From the cell containing the given text, extract its center point as (X, Y) coordinate. 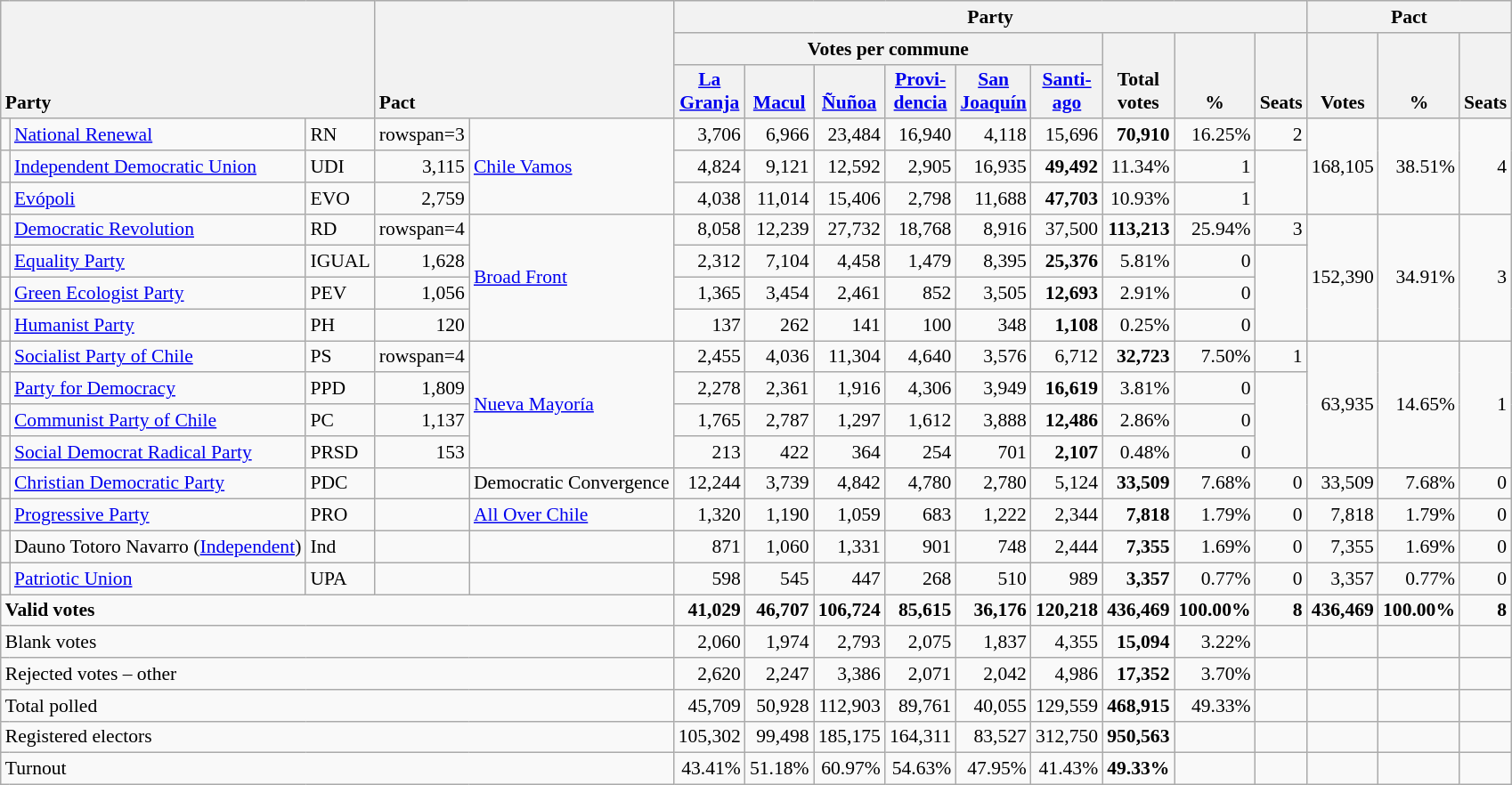
Democratic Revolution (159, 230)
36,176 (994, 611)
2,905 (921, 166)
11,688 (994, 198)
Turnout (337, 769)
Communist Party of Chile (159, 420)
25.94% (1215, 230)
6,966 (780, 135)
Total polled (337, 706)
1,837 (994, 643)
11.34% (1138, 166)
PDC (340, 483)
2,798 (921, 198)
1,331 (849, 547)
12,244 (710, 483)
8,916 (994, 230)
Dauno Totoro Navarro (Independent) (159, 547)
IGUAL (340, 262)
2,759 (422, 198)
4,842 (849, 483)
4,306 (921, 389)
268 (921, 579)
120,218 (1067, 611)
Blank votes (337, 643)
422 (780, 452)
0.25% (1138, 325)
12,239 (780, 230)
2,455 (710, 357)
EVO (340, 198)
Christian Democratic Party (159, 483)
510 (994, 579)
41,029 (710, 611)
4,038 (710, 198)
RN (340, 135)
8,058 (710, 230)
447 (849, 579)
23,484 (849, 135)
Green Ecologist Party (159, 294)
RD (340, 230)
UPA (340, 579)
UDI (340, 166)
Equality Party (159, 262)
PS (340, 357)
213 (710, 452)
2,787 (780, 420)
1,056 (422, 294)
All Over Chile (572, 515)
2,361 (780, 389)
Nueva Mayoría (572, 404)
1,974 (780, 643)
PRO (340, 515)
4,824 (710, 166)
Social Democrat Radical Party (159, 452)
Ñuñoa (849, 91)
2,107 (1067, 452)
2 (1281, 135)
4,036 (780, 357)
2.86% (1138, 420)
153 (422, 452)
2,060 (710, 643)
Independent Democratic Union (159, 166)
16,619 (1067, 389)
15,094 (1138, 643)
46,707 (780, 611)
47.95% (994, 769)
37,500 (1067, 230)
3,949 (994, 389)
Party for Democracy (159, 389)
99,498 (780, 737)
5.81% (1138, 262)
3,576 (994, 357)
Provi-dencia (921, 91)
262 (780, 325)
2,312 (710, 262)
Rejected votes – other (337, 674)
16.25% (1215, 135)
12,486 (1067, 420)
152,390 (1343, 277)
8,395 (994, 262)
51.18% (780, 769)
2,278 (710, 389)
25,376 (1067, 262)
89,761 (921, 706)
2,461 (849, 294)
1,809 (422, 389)
254 (921, 452)
4 (1485, 167)
120 (422, 325)
3,888 (994, 420)
Totalvotes (1138, 77)
40,055 (994, 706)
4,780 (921, 483)
141 (849, 325)
Valid votes (337, 611)
16,940 (921, 135)
National Renewal (159, 135)
34.91% (1419, 277)
989 (1067, 579)
Votes per commune (889, 49)
901 (921, 547)
3.81% (1138, 389)
1,108 (1067, 325)
3,505 (994, 294)
63,935 (1343, 404)
9,121 (780, 166)
3.22% (1215, 643)
0.48% (1138, 452)
Progressive Party (159, 515)
rowspan=3 (422, 135)
100 (921, 325)
312,750 (1067, 737)
105,302 (710, 737)
1,137 (422, 420)
168,105 (1343, 167)
49,492 (1067, 166)
11,304 (849, 357)
1,297 (849, 420)
1,222 (994, 515)
348 (994, 325)
45,709 (710, 706)
50,928 (780, 706)
2,075 (921, 643)
106,724 (849, 611)
2,444 (1067, 547)
PEV (340, 294)
15,696 (1067, 135)
2,247 (780, 674)
38.51% (1419, 167)
Ind (340, 547)
54.63% (921, 769)
4,458 (849, 262)
129,559 (1067, 706)
Socialist Party of Chile (159, 357)
Registered electors (337, 737)
5,124 (1067, 483)
1,612 (921, 420)
1,320 (710, 515)
PPD (340, 389)
SanJoaquín (994, 91)
950,563 (1138, 737)
2,344 (1067, 515)
2,780 (994, 483)
18,768 (921, 230)
12,693 (1067, 294)
3,454 (780, 294)
852 (921, 294)
164,311 (921, 737)
1,479 (921, 262)
47,703 (1067, 198)
113,213 (1138, 230)
1,628 (422, 262)
3,115 (422, 166)
1,060 (780, 547)
545 (780, 579)
2,620 (710, 674)
3,386 (849, 674)
PH (340, 325)
3,706 (710, 135)
6,712 (1067, 357)
185,175 (849, 737)
Humanist Party (159, 325)
2.91% (1138, 294)
3,739 (780, 483)
4,640 (921, 357)
17,352 (1138, 674)
4,118 (994, 135)
Votes (1343, 77)
Broad Front (572, 277)
70,910 (1138, 135)
11,014 (780, 198)
137 (710, 325)
1,765 (710, 420)
32,723 (1138, 357)
4,355 (1067, 643)
41.43% (1067, 769)
12,592 (849, 166)
15,406 (849, 198)
83,527 (994, 737)
7,104 (780, 262)
4,986 (1067, 674)
748 (994, 547)
2,793 (849, 643)
60.97% (849, 769)
1,190 (780, 515)
468,915 (1138, 706)
Democratic Convergence (572, 483)
1,916 (849, 389)
112,903 (849, 706)
85,615 (921, 611)
16,935 (994, 166)
Evópoli (159, 198)
43.41% (710, 769)
PRSD (340, 452)
Chile Vamos (572, 167)
364 (849, 452)
27,732 (849, 230)
10.93% (1138, 198)
Santi-ago (1067, 91)
PC (340, 420)
2,042 (994, 674)
Macul (780, 91)
2,071 (921, 674)
683 (921, 515)
Patriotic Union (159, 579)
598 (710, 579)
LaGranja (710, 91)
1,365 (710, 294)
7.50% (1215, 357)
1,059 (849, 515)
701 (994, 452)
3.70% (1215, 674)
14.65% (1419, 404)
871 (710, 547)
